From the cell containing the given text, extract its center point as [x, y] coordinate. 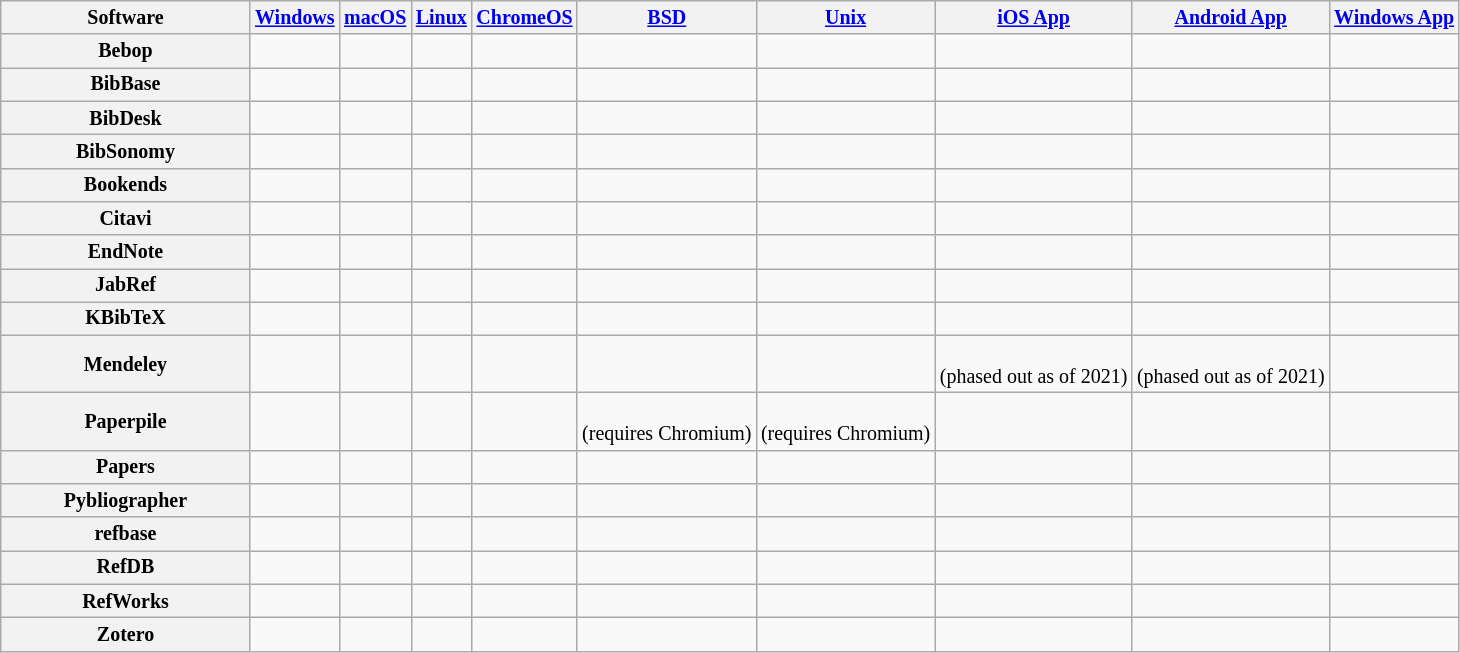
KBibTeX [126, 318]
Citavi [126, 218]
Windows [294, 18]
Bookends [126, 184]
ChromeOS [525, 18]
BSD [666, 18]
JabRef [126, 286]
BibDesk [126, 118]
BibBase [126, 84]
Papers [126, 468]
BibSonomy [126, 152]
Zotero [126, 634]
macOS [375, 18]
RefWorks [126, 602]
Android App [1230, 18]
Windows App [1394, 18]
Linux [442, 18]
Mendeley [126, 364]
Paperpile [126, 422]
EndNote [126, 252]
Pybliographer [126, 500]
Software [126, 18]
iOS App [1034, 18]
RefDB [126, 568]
refbase [126, 534]
Unix [846, 18]
Bebop [126, 52]
